Provide the [x, y] coordinate of the cell's center where the given text is located.  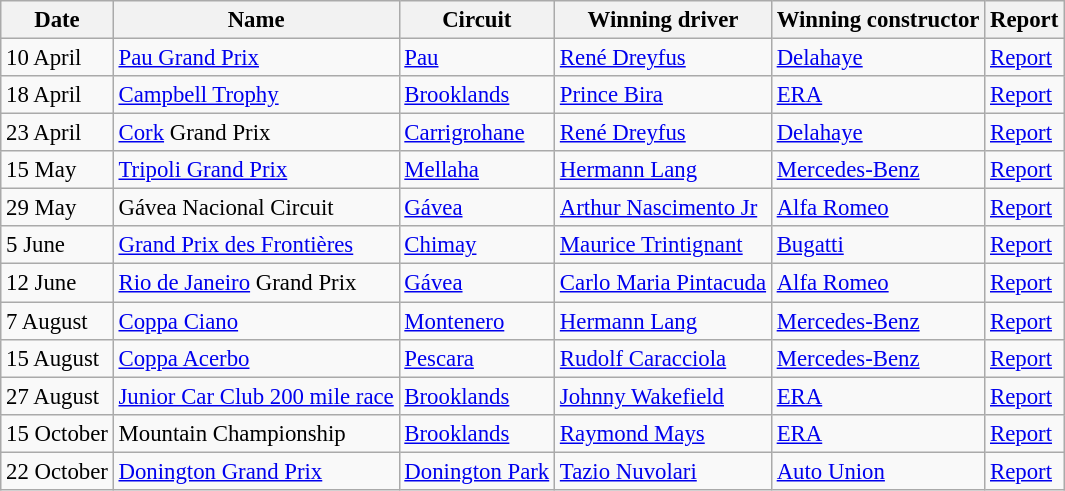
Pau Grand Prix [256, 58]
Prince Bira [664, 95]
18 April [57, 95]
27 August [57, 396]
Junior Car Club 200 mile race [256, 396]
Auto Union [878, 471]
Cork Grand Prix [256, 133]
Donington Park [477, 471]
Rio de Janeiro Grand Prix [256, 283]
Raymond Mays [664, 433]
Mountain Championship [256, 433]
29 May [57, 208]
Coppa Acerbo [256, 358]
Arthur Nascimento Jr [664, 208]
12 June [57, 283]
Maurice Trintignant [664, 245]
Carlo Maria Pintacuda [664, 283]
Gávea Nacional Circuit [256, 208]
Name [256, 20]
Winning constructor [878, 20]
Coppa Ciano [256, 321]
Donington Grand Prix [256, 471]
15 October [57, 433]
22 October [57, 471]
Montenero [477, 321]
Mellaha [477, 170]
Circuit [477, 20]
Campbell Trophy [256, 95]
Tripoli Grand Prix [256, 170]
Carrigrohane [477, 133]
Pescara [477, 358]
15 August [57, 358]
Winning driver [664, 20]
10 April [57, 58]
Grand Prix des Frontières [256, 245]
Tazio Nuvolari [664, 471]
15 May [57, 170]
Rudolf Caracciola [664, 358]
Chimay [477, 245]
5 June [57, 245]
Johnny Wakefield [664, 396]
7 August [57, 321]
Bugatti [878, 245]
Pau [477, 58]
23 April [57, 133]
Date [57, 20]
